From the cell containing the given text, extract its center point as (x, y) coordinate. 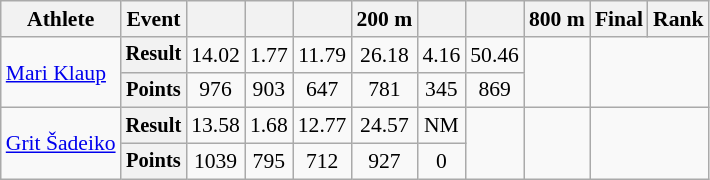
1.77 (269, 55)
1.68 (269, 126)
1039 (216, 162)
345 (441, 90)
927 (384, 162)
781 (384, 90)
50.46 (494, 55)
Mari Klaup (61, 72)
903 (269, 90)
11.79 (322, 55)
712 (322, 162)
Event (154, 19)
869 (494, 90)
795 (269, 162)
12.77 (322, 126)
200 m (384, 19)
Grit Šadeiko (61, 144)
800 m (557, 19)
0 (441, 162)
647 (322, 90)
14.02 (216, 55)
26.18 (384, 55)
Athlete (61, 19)
Final (619, 19)
Rank (678, 19)
24.57 (384, 126)
976 (216, 90)
NM (441, 126)
4.16 (441, 55)
13.58 (216, 126)
